Return (x, y) of the center of cell containing provided text 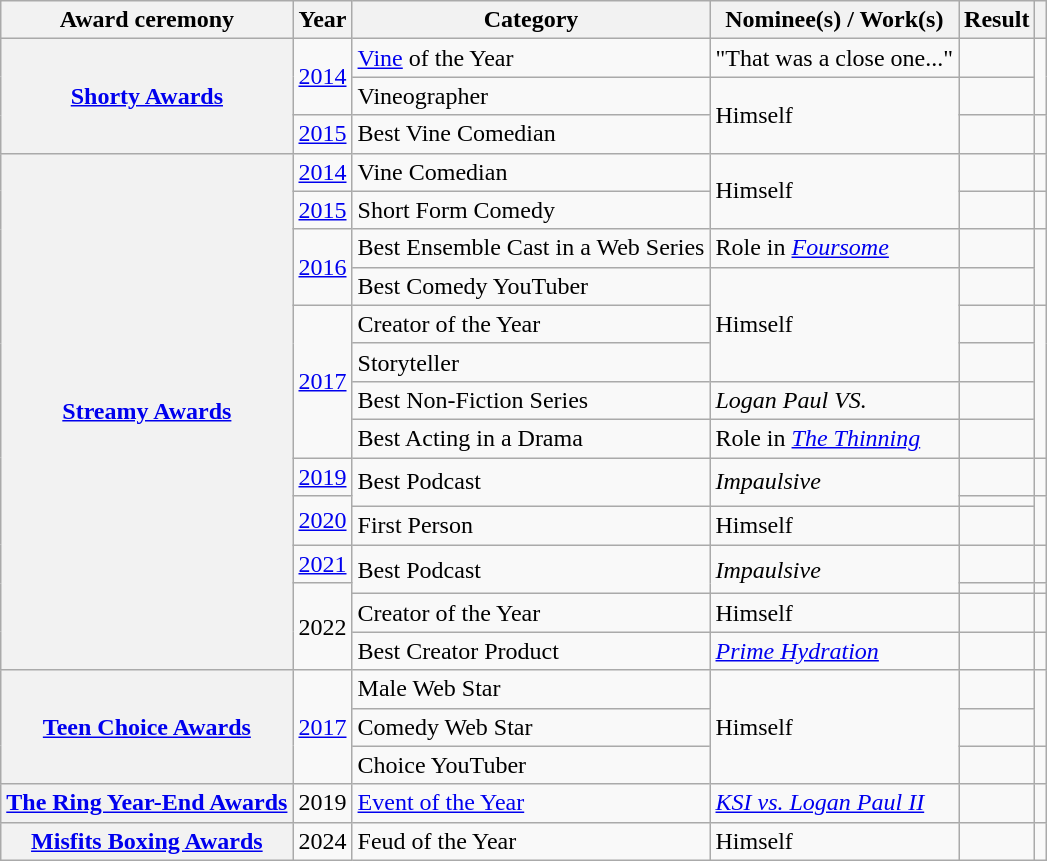
Misfits Boxing Awards (147, 841)
Result (997, 20)
Best Ensemble Cast in a Web Series (531, 248)
Choice YouTuber (531, 765)
Vineographer (531, 96)
Award ceremony (147, 20)
Teen Choice Awards (147, 727)
Best Acting in a Drama (531, 438)
Best Comedy YouTuber (531, 286)
The Ring Year-End Awards (147, 803)
Logan Paul VS. (834, 400)
Year (322, 20)
Best Non-Fiction Series (531, 400)
Streamy Awards (147, 412)
KSI vs. Logan Paul II (834, 803)
2022 (322, 626)
Event of the Year (531, 803)
"That was a close one..." (834, 58)
Category (531, 20)
First Person (531, 526)
Feud of the Year (531, 841)
Comedy Web Star (531, 727)
2020 (322, 520)
Vine Comedian (531, 172)
2016 (322, 267)
Prime Hydration (834, 651)
Short Form Comedy (531, 210)
Best Vine Comedian (531, 134)
Vine of the Year (531, 58)
Nominee(s) / Work(s) (834, 20)
Best Creator Product (531, 651)
Male Web Star (531, 689)
2021 (322, 564)
Shorty Awards (147, 96)
Storyteller (531, 362)
2024 (322, 841)
Role in The Thinning (834, 438)
Role in Foursome (834, 248)
